Scan for the cell matching the given text and deliver its (x, y) coordinate at center. 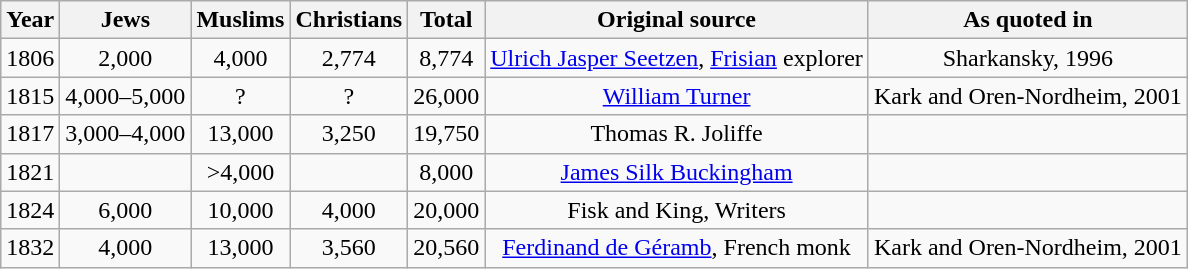
2,000 (126, 58)
1832 (30, 248)
10,000 (240, 210)
4,000–5,000 (126, 96)
20,000 (446, 210)
1821 (30, 172)
Thomas R. Joliffe (677, 134)
>4,000 (240, 172)
Total (446, 20)
1806 (30, 58)
3,000–4,000 (126, 134)
Original source (677, 20)
Ulrich Jasper Seetzen, Frisian explorer (677, 58)
Ferdinand de Géramb, French monk (677, 248)
8,774 (446, 58)
1824 (30, 210)
3,250 (349, 134)
Year (30, 20)
8,000 (446, 172)
1817 (30, 134)
Sharkansky, 1996 (1028, 58)
20,560 (446, 248)
2,774 (349, 58)
26,000 (446, 96)
William Turner (677, 96)
As quoted in (1028, 20)
19,750 (446, 134)
1815 (30, 96)
James Silk Buckingham (677, 172)
Christians (349, 20)
Fisk and King, Writers (677, 210)
Muslims (240, 20)
6,000 (126, 210)
3,560 (349, 248)
Jews (126, 20)
